Extract the (x, y) coordinate from the center of the cell holding the provided text.  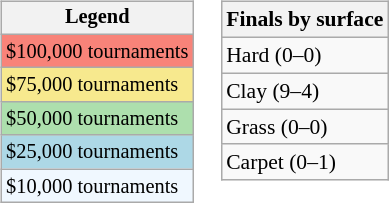
Grass (0–0) (304, 127)
$75,000 tournaments (97, 85)
Carpet (0–1) (304, 162)
$10,000 tournaments (97, 186)
Finals by surface (304, 20)
$100,000 tournaments (97, 51)
Clay (9–4) (304, 91)
Hard (0–0) (304, 55)
Legend (97, 18)
$50,000 tournaments (97, 119)
$25,000 tournaments (97, 152)
